Find where the given text appears and provide that cell's center as (X, Y) coordinate. 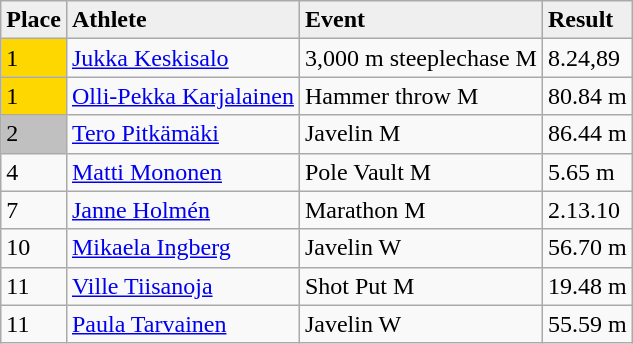
2 (34, 134)
10 (34, 248)
Pole Vault M (420, 172)
8.24,89 (587, 58)
80.84 m (587, 96)
2.13.10 (587, 210)
55.59 m (587, 324)
5.65 m (587, 172)
Result (587, 20)
Athlete (182, 20)
Place (34, 20)
19.48 m (587, 286)
86.44 m (587, 134)
Matti Mononen (182, 172)
Mikaela Ingberg (182, 248)
3,000 m steeplechase M (420, 58)
Olli-Pekka Karjalainen (182, 96)
Jukka Keskisalo (182, 58)
Ville Tiisanoja (182, 286)
Marathon M (420, 210)
Paula Tarvainen (182, 324)
Shot Put M (420, 286)
4 (34, 172)
56.70 m (587, 248)
Janne Holmén (182, 210)
Event (420, 20)
Javelin M (420, 134)
Hammer throw M (420, 96)
Tero Pitkämäki (182, 134)
7 (34, 210)
